Locate the cell with the specified text and output its [x, y] center coordinate. 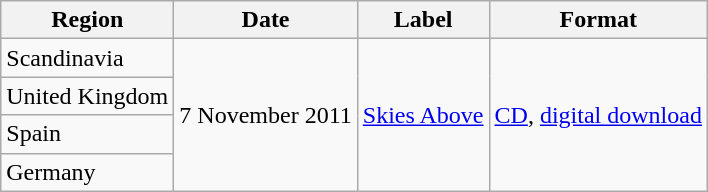
7 November 2011 [266, 115]
Germany [88, 172]
Scandinavia [88, 58]
CD, digital download [598, 115]
Date [266, 20]
Label [423, 20]
United Kingdom [88, 96]
Spain [88, 134]
Format [598, 20]
Skies Above [423, 115]
Region [88, 20]
